Provide the [x, y] coordinate of the cell's center where the given text is located.  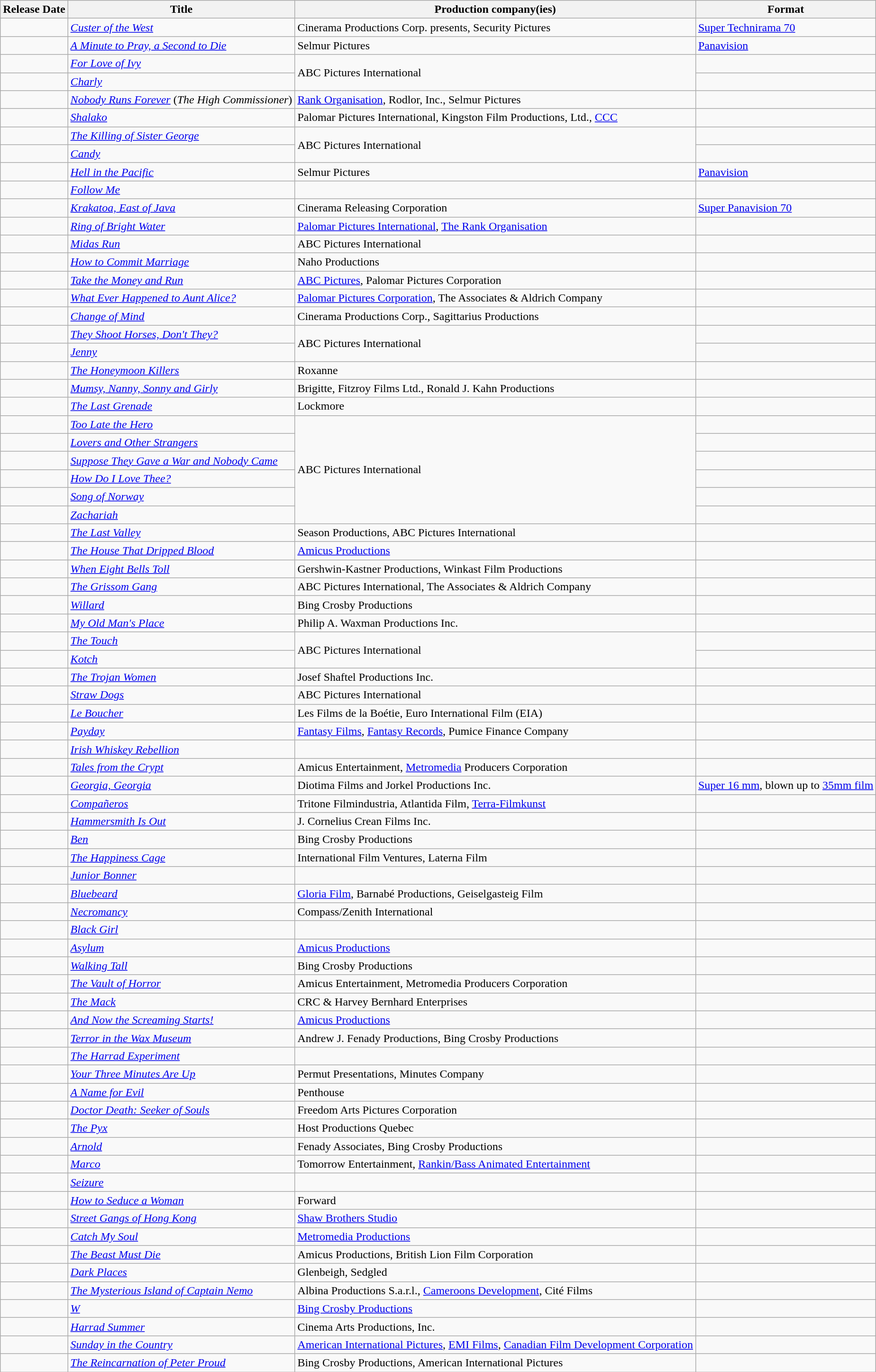
The Killing of Sister George [181, 136]
W [181, 1308]
Gershwin-Kastner Productions, Winkast Film Productions [495, 569]
Ben [181, 840]
Willard [181, 605]
Midas Run [181, 244]
Palomar Pictures Corporation, The Associates & Aldrich Company [495, 298]
My Old Man's Place [181, 623]
Super Panavision 70 [785, 208]
Follow Me [181, 190]
Irish Whiskey Rebellion [181, 749]
Dark Places [181, 1272]
Season Productions, ABC Pictures International [495, 533]
Rank Organisation, Rodlor, Inc., Selmur Pictures [495, 100]
Asylum [181, 948]
A Name for Evil [181, 1092]
The Mysterious Island of Captain Nemo [181, 1290]
Sunday in the Country [181, 1345]
Ring of Bright Water [181, 226]
Street Gangs of Hong Kong [181, 1218]
The Touch [181, 641]
Your Three Minutes Are Up [181, 1074]
ABC Pictures International, The Associates & Aldrich Company [495, 587]
The Harrad Experiment [181, 1056]
They Shoot Horses, Don't They? [181, 334]
Nobody Runs Forever (The High Commissioner) [181, 100]
Marco [181, 1164]
The House That Dripped Blood [181, 551]
Gloria Film, Barnabé Productions, Geiselgasteig Film [495, 894]
Metromedia Productions [495, 1236]
Host Productions Quebec [495, 1128]
Compass/Zenith International [495, 912]
Penthouse [495, 1092]
Payday [181, 731]
Necromancy [181, 912]
Take the Money and Run [181, 280]
Kotch [181, 659]
The Last Valley [181, 533]
Philip A. Waxman Productions Inc. [495, 623]
American International Pictures, EMI Films, Canadian Film Development Corporation [495, 1345]
Release Date [34, 9]
Naho Productions [495, 262]
The Vault of Horror [181, 984]
How to Commit Marriage [181, 262]
Forward [495, 1200]
CRC & Harvey Bernhard Enterprises [495, 1002]
Cinerama Releasing Corporation [495, 208]
Harrad Summer [181, 1326]
Mumsy, Nanny, Sonny and Girly [181, 388]
Shaw Brothers Studio [495, 1218]
Bluebeard [181, 894]
Hell in the Pacific [181, 172]
And Now the Screaming Starts! [181, 1020]
Arnold [181, 1146]
Production company(ies) [495, 9]
Black Girl [181, 930]
Walking Tall [181, 966]
A Minute to Pray, a Second to Die [181, 46]
Doctor Death: Seeker of Souls [181, 1110]
Permut Presentations, Minutes Company [495, 1074]
ABC Pictures, Palomar Pictures Corporation [495, 280]
Cinerama Productions Corp., Sagittarius Productions [495, 316]
Andrew J. Fenady Productions, Bing Crosby Productions [495, 1038]
Josef Shaftel Productions Inc. [495, 677]
Straw Dogs [181, 695]
Compañeros [181, 804]
Lockmore [495, 406]
Les Films de la Boétie, Euro International Film (EIA) [495, 713]
Terror in the Wax Museum [181, 1038]
Tritone Filmindustria, Atlantida Film, Terra-Filmkunst [495, 804]
Fenady Associates, Bing Crosby Productions [495, 1146]
J. Cornelius Crean Films Inc. [495, 822]
Suppose They Gave a War and Nobody Came [181, 460]
Junior Bonner [181, 876]
Candy [181, 154]
Custer of the West [181, 27]
Title [181, 9]
Freedom Arts Pictures Corporation [495, 1110]
Hammersmith Is Out [181, 822]
The Last Grenade [181, 406]
The Mack [181, 1002]
The Grissom Gang [181, 587]
The Reincarnation of Peter Proud [181, 1363]
Roxanne [495, 370]
Jenny [181, 352]
What Ever Happened to Aunt Alice? [181, 298]
Seizure [181, 1182]
Glenbeigh, Sedgled [495, 1272]
Format [785, 9]
Palomar Pictures International, Kingston Film Productions, Ltd., CCC [495, 118]
When Eight Bells Toll [181, 569]
Super Technirama 70 [785, 27]
The Pyx [181, 1128]
Tomorrow Entertainment, Rankin/Bass Animated Entertainment [495, 1164]
Brigitte, Fitzroy Films Ltd., Ronald J. Kahn Productions [495, 388]
Zachariah [181, 514]
Cinerama Productions Corp. presents, Security Pictures [495, 27]
Catch My Soul [181, 1236]
Cinema Arts Productions, Inc. [495, 1326]
Albina Productions S.a.r.l., Cameroons Development, Cité Films [495, 1290]
Super 16 mm, blown up to 35mm film [785, 785]
Song of Norway [181, 496]
Fantasy Films, Fantasy Records, Pumice Finance Company [495, 731]
Le Boucher [181, 713]
International Film Ventures, Laterna Film [495, 858]
Tales from the Crypt [181, 767]
The Trojan Women [181, 677]
The Beast Must Die [181, 1254]
Change of Mind [181, 316]
Georgia, Georgia [181, 785]
How Do I Love Thee? [181, 478]
Charly [181, 82]
For Love of Ivy [181, 64]
The Happiness Cage [181, 858]
Krakatoa, East of Java [181, 208]
The Honeymoon Killers [181, 370]
How to Seduce a Woman [181, 1200]
Shalako [181, 118]
Palomar Pictures International, The Rank Organisation [495, 226]
Diotima Films and Jorkel Productions Inc. [495, 785]
Lovers and Other Strangers [181, 442]
Bing Crosby Productions, American International Pictures [495, 1363]
Amicus Productions, British Lion Film Corporation [495, 1254]
Too Late the Hero [181, 424]
